Search for the cell housing the specified text and yield its (X, Y) center coordinate. 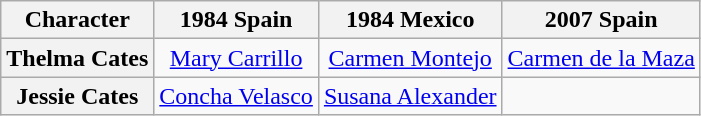
1984 Mexico (410, 20)
1984 Spain (236, 20)
Thelma Cates (78, 58)
Jessie Cates (78, 96)
Concha Velasco (236, 96)
2007 Spain (601, 20)
Susana Alexander (410, 96)
Carmen de la Maza (601, 58)
Character (78, 20)
Carmen Montejo (410, 58)
Mary Carrillo (236, 58)
